Capture the cell that displays the provided text and extract its (x, y) central coordinate. 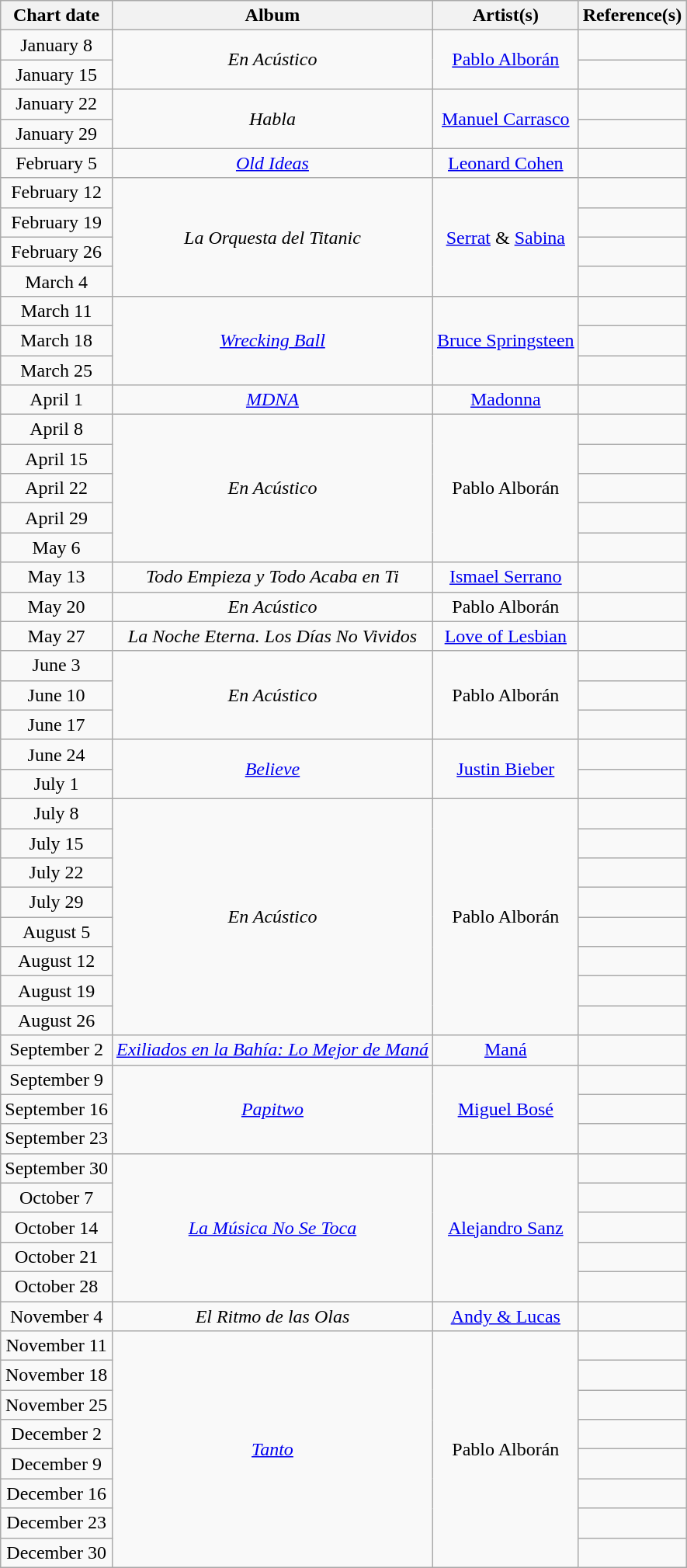
Exiliados en la Bahía: Lo Mejor de Maná (272, 1050)
April 29 (57, 518)
September 30 (57, 1168)
January 15 (57, 75)
May 6 (57, 548)
Bruce Springsteen (505, 340)
July 15 (57, 843)
Believe (272, 769)
October 21 (57, 1257)
Tanto (272, 1449)
December 23 (57, 1523)
Andy & Lucas (505, 1316)
October 7 (57, 1198)
November 18 (57, 1375)
Reference(s) (632, 16)
June 10 (57, 695)
Leonard Cohen (505, 163)
Love of Lesbian (505, 636)
December 16 (57, 1493)
Serrat & Sabina (505, 237)
Todo Empieza y Todo Acaba en Ti (272, 577)
Madonna (505, 400)
MDNA (272, 400)
La Noche Eterna. Los Días No Vividos (272, 636)
May 20 (57, 607)
Habla (272, 119)
March 11 (57, 311)
April 15 (57, 459)
December 30 (57, 1552)
Wrecking Ball (272, 340)
April 1 (57, 400)
August 19 (57, 991)
Ismael Serrano (505, 577)
March 18 (57, 340)
August 12 (57, 961)
October 14 (57, 1227)
Maná (505, 1050)
Old Ideas (272, 163)
July 29 (57, 902)
Chart date (57, 16)
January 8 (57, 45)
April 22 (57, 488)
Album (272, 16)
June 17 (57, 725)
Justin Bieber (505, 769)
February 19 (57, 222)
January 29 (57, 134)
Miguel Bosé (505, 1109)
Papitwo (272, 1109)
November 4 (57, 1316)
February 26 (57, 252)
November 25 (57, 1405)
Artist(s) (505, 16)
March 25 (57, 370)
September 23 (57, 1139)
Alejandro Sanz (505, 1227)
La Orquesta del Titanic (272, 237)
February 12 (57, 193)
February 5 (57, 163)
January 22 (57, 104)
December 2 (57, 1434)
September 2 (57, 1050)
July 1 (57, 784)
May 27 (57, 636)
May 13 (57, 577)
August 5 (57, 932)
October 28 (57, 1286)
La Música No Se Toca (272, 1227)
March 4 (57, 281)
April 8 (57, 429)
November 11 (57, 1346)
El Ritmo de las Olas (272, 1316)
December 9 (57, 1464)
Manuel Carrasco (505, 119)
September 16 (57, 1109)
June 3 (57, 666)
July 22 (57, 873)
July 8 (57, 813)
June 24 (57, 754)
August 26 (57, 1020)
September 9 (57, 1080)
